Determine the (x, y) coordinate at the center of the cell enclosing the given text.  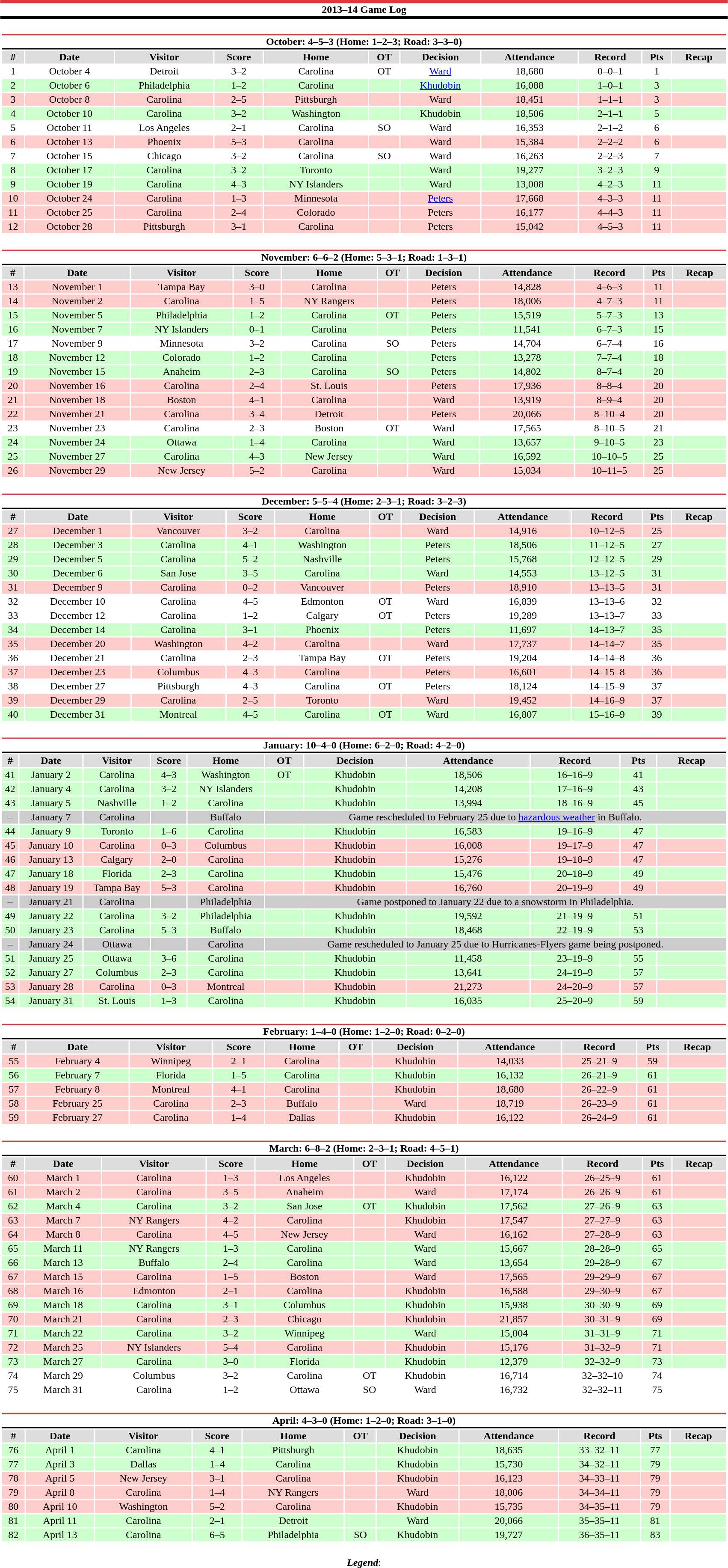
January 4 (51, 789)
January 5 (51, 803)
December 31 (78, 714)
13–13–7 (607, 616)
14,033 (510, 1061)
16,583 (468, 832)
9–10–5 (609, 442)
27–27–9 (602, 1220)
62 (13, 1206)
13–12–5 (607, 573)
January 31 (51, 1001)
March 11 (63, 1248)
13,654 (514, 1263)
17,174 (514, 1192)
14,916 (523, 531)
March 31 (63, 1390)
3–6 (169, 958)
January 23 (51, 930)
13–13–6 (607, 601)
16,714 (514, 1376)
10 (13, 198)
March 13 (63, 1263)
December 12 (78, 616)
3–2–3 (610, 170)
13,994 (468, 803)
Game rescheduled to January 25 due to Hurricanes-Flyers game being postponed. (495, 944)
December: 5–5–4 (Home: 2–3–1; Road: 3–2–3) (364, 502)
January 21 (51, 902)
54 (10, 1001)
April 5 (60, 1479)
19–18–9 (575, 860)
18,451 (530, 100)
2–2–2 (610, 142)
18,635 (509, 1450)
64 (13, 1235)
17,737 (523, 644)
29–30–9 (602, 1291)
25–21–9 (600, 1061)
13,278 (527, 357)
14,704 (527, 344)
10–10–5 (609, 457)
15,276 (468, 860)
21,273 (468, 986)
15,519 (527, 315)
3–4 (257, 414)
46 (10, 860)
January 22 (51, 916)
16,353 (530, 128)
35–35–11 (599, 1520)
February 27 (77, 1117)
6–7–4 (609, 344)
January 10 (51, 845)
November 7 (77, 329)
26–26–9 (602, 1192)
22 (13, 414)
April 3 (60, 1464)
18,124 (523, 686)
14–13–7 (607, 630)
January 7 (51, 817)
19–17–9 (575, 845)
16,177 (530, 213)
52 (10, 973)
76 (13, 1450)
14–15–8 (607, 672)
19–16–9 (575, 832)
14–16–9 (607, 701)
October: 4–5–3 (Home: 1–2–3; Road: 3–3–0) (364, 42)
16,760 (468, 888)
66 (13, 1263)
October 28 (69, 226)
16,807 (523, 714)
October 15 (69, 156)
4–7–3 (609, 301)
34–32–11 (599, 1464)
31–31–9 (602, 1333)
February: 1–4–0 (Home: 1–2–0; Road: 0–2–0) (364, 1031)
16,592 (527, 457)
31–32–9 (602, 1348)
1–6 (169, 832)
42 (10, 789)
November 5 (77, 315)
November 1 (77, 287)
15,768 (523, 559)
16,732 (514, 1390)
April: 4–3–0 (Home: 1–2–0; Road: 3–1–0) (364, 1421)
13,641 (468, 973)
58 (14, 1104)
26–24–9 (600, 1117)
11,697 (523, 630)
17 (13, 344)
November 15 (77, 372)
18–16–9 (575, 803)
24–20–9 (575, 986)
December 1 (78, 531)
12–12–5 (607, 559)
January 9 (51, 832)
December 21 (78, 658)
October 10 (69, 113)
27–28–9 (602, 1235)
8 (13, 170)
March 21 (63, 1319)
2013–14 Game Log (364, 9)
48 (10, 888)
6–7–3 (609, 329)
15,384 (530, 142)
4 (13, 113)
13,919 (527, 400)
15,476 (468, 873)
83 (655, 1535)
14–14–8 (607, 658)
January 2 (51, 775)
December 27 (78, 686)
January 13 (51, 860)
34 (13, 630)
14,553 (523, 573)
14,828 (527, 287)
November 24 (77, 442)
24–19–9 (575, 973)
72 (13, 1348)
14–15–9 (607, 686)
February 25 (77, 1104)
44 (10, 832)
30–30–9 (602, 1305)
November 2 (77, 301)
8–7–4 (609, 372)
19,204 (523, 658)
March: 6–8–2 (Home: 2–3–1; Road: 4–5–1) (364, 1149)
November 16 (77, 386)
October 8 (69, 100)
33–32–11 (599, 1450)
17,668 (530, 198)
October 4 (69, 71)
32–32–10 (602, 1376)
November 23 (77, 428)
1–1–1 (610, 100)
60 (13, 1178)
January 24 (51, 944)
15,938 (514, 1305)
13,657 (527, 442)
29–28–9 (602, 1263)
4–5–3 (610, 226)
15,042 (530, 226)
16,008 (468, 845)
22–19–9 (575, 930)
20–19–9 (575, 888)
10–12–5 (607, 531)
January 28 (51, 986)
11,458 (468, 958)
15,735 (509, 1507)
16,601 (523, 672)
19,289 (523, 616)
4–3–3 (610, 198)
April 13 (60, 1535)
2–1–2 (610, 128)
21,857 (514, 1319)
5–4 (231, 1348)
15–16–9 (607, 714)
4–4–3 (610, 213)
19,277 (530, 170)
34–35–11 (599, 1507)
26–23–9 (600, 1104)
28 (13, 545)
December 9 (78, 588)
18,910 (523, 588)
March 18 (63, 1305)
November 9 (77, 344)
8–9–4 (609, 400)
Game postponed to January 22 due to a snowstorm in Philadelphia. (495, 902)
October 13 (69, 142)
4–6–3 (609, 287)
8–10–5 (609, 428)
12,379 (514, 1361)
November 18 (77, 400)
October 24 (69, 198)
21–19–9 (575, 916)
March 1 (63, 1178)
March 16 (63, 1291)
11,541 (527, 329)
December 3 (78, 545)
23–19–9 (575, 958)
68 (13, 1291)
14–14–7 (607, 644)
19,592 (468, 916)
15,034 (527, 470)
6–5 (217, 1535)
0–0–1 (610, 71)
December 23 (78, 672)
25–20–9 (575, 1001)
16,263 (530, 156)
8–8–4 (609, 386)
80 (13, 1507)
March 27 (63, 1361)
2–1–1 (610, 113)
36–35–11 (599, 1535)
32–32–11 (602, 1390)
April 11 (60, 1520)
34–34–11 (599, 1492)
19,727 (509, 1535)
26–22–9 (600, 1089)
February 7 (77, 1075)
March 2 (63, 1192)
March 25 (63, 1348)
December 20 (78, 644)
0–2 (250, 588)
26–21–9 (600, 1075)
38 (13, 686)
14,802 (527, 372)
November 12 (77, 357)
82 (13, 1535)
December 29 (78, 701)
5–7–3 (609, 315)
16,839 (523, 601)
12 (13, 226)
April 1 (60, 1450)
13–13–5 (607, 588)
15,004 (514, 1333)
29–29–9 (602, 1277)
March 29 (63, 1376)
34–33–11 (599, 1479)
17,562 (514, 1206)
February 8 (77, 1089)
17,936 (527, 386)
January 18 (51, 873)
Game rescheduled to February 25 due to hazardous weather in Buffalo. (495, 817)
70 (13, 1319)
December 5 (78, 559)
January 19 (51, 888)
March 8 (63, 1235)
March 15 (63, 1277)
January 25 (51, 958)
14,208 (468, 789)
17–16–9 (575, 789)
April 10 (60, 1507)
16,035 (468, 1001)
January 27 (51, 973)
19,452 (523, 701)
24 (13, 442)
4–2–3 (610, 184)
November 29 (77, 470)
13,008 (530, 184)
March 4 (63, 1206)
18,468 (468, 930)
27–26–9 (602, 1206)
17,547 (514, 1220)
December 14 (78, 630)
50 (10, 930)
November 21 (77, 414)
10–11–5 (609, 470)
15,730 (509, 1464)
October 17 (69, 170)
0–1 (257, 329)
March 22 (63, 1333)
19 (13, 372)
30 (13, 573)
16–16–9 (575, 775)
7–7–4 (609, 357)
16,588 (514, 1291)
2–2–3 (610, 156)
16,162 (514, 1235)
15,667 (514, 1248)
October 6 (69, 85)
October 19 (69, 184)
December 10 (78, 601)
16,132 (510, 1075)
32–32–9 (602, 1361)
January: 10–4–0 (Home: 6–2–0; Road: 4–2–0) (364, 745)
1–0–1 (610, 85)
April 8 (60, 1492)
26–25–9 (602, 1178)
November 27 (77, 457)
February 4 (77, 1061)
40 (13, 714)
78 (13, 1479)
November: 6–6–2 (Home: 5–3–1; Road: 1–3–1) (364, 258)
2 (13, 85)
56 (14, 1075)
20–18–9 (575, 873)
14 (13, 301)
30–31–9 (602, 1319)
15,176 (514, 1348)
March 7 (63, 1220)
11–12–5 (607, 545)
2–0 (169, 860)
8–10–4 (609, 414)
16,123 (509, 1479)
28–28–9 (602, 1248)
16,088 (530, 85)
26 (13, 470)
18,719 (510, 1104)
December 6 (78, 573)
October 11 (69, 128)
October 25 (69, 213)
